Locate the cell with the specified text and output its (X, Y) center coordinate. 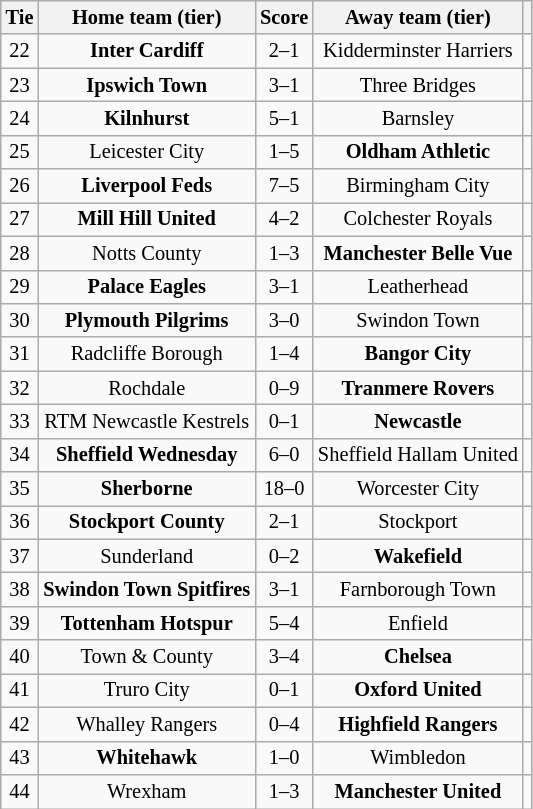
Three Bridges (418, 85)
Barnsley (418, 118)
Wimbledon (418, 758)
Tie (20, 17)
Notts County (146, 253)
Kilnhurst (146, 118)
Palace Eagles (146, 287)
Leicester City (146, 152)
32 (20, 388)
Manchester United (418, 791)
4–2 (284, 219)
Oldham Athletic (418, 152)
Bangor City (418, 354)
Whalley Rangers (146, 724)
Sunderland (146, 556)
Manchester Belle Vue (418, 253)
1–5 (284, 152)
Liverpool Feds (146, 186)
Worcester City (418, 489)
18–0 (284, 489)
Tranmere Rovers (418, 388)
Oxford United (418, 690)
Wrexham (146, 791)
Stockport County (146, 522)
Plymouth Pilgrims (146, 320)
31 (20, 354)
Newcastle (418, 421)
Rochdale (146, 388)
Home team (tier) (146, 17)
Colchester Royals (418, 219)
43 (20, 758)
RTM Newcastle Kestrels (146, 421)
Leatherhead (418, 287)
23 (20, 85)
Truro City (146, 690)
Tottenham Hotspur (146, 623)
Town & County (146, 657)
Swindon Town Spitfires (146, 589)
24 (20, 118)
Mill Hill United (146, 219)
Ipswich Town (146, 85)
41 (20, 690)
Enfield (418, 623)
5–4 (284, 623)
Score (284, 17)
Farnborough Town (418, 589)
3–0 (284, 320)
Sheffield Hallam United (418, 455)
27 (20, 219)
38 (20, 589)
Whitehawk (146, 758)
Sheffield Wednesday (146, 455)
37 (20, 556)
1–0 (284, 758)
5–1 (284, 118)
6–0 (284, 455)
28 (20, 253)
Stockport (418, 522)
Birmingham City (418, 186)
26 (20, 186)
40 (20, 657)
Away team (tier) (418, 17)
7–5 (284, 186)
0–9 (284, 388)
33 (20, 421)
35 (20, 489)
Inter Cardiff (146, 51)
36 (20, 522)
Radcliffe Borough (146, 354)
29 (20, 287)
0–2 (284, 556)
42 (20, 724)
Highfield Rangers (418, 724)
Chelsea (418, 657)
39 (20, 623)
Kidderminster Harriers (418, 51)
0–4 (284, 724)
Sherborne (146, 489)
1–4 (284, 354)
22 (20, 51)
30 (20, 320)
Swindon Town (418, 320)
44 (20, 791)
34 (20, 455)
3–4 (284, 657)
25 (20, 152)
Wakefield (418, 556)
